Extract the (x, y) coordinate from the center of the cell holding the provided text.  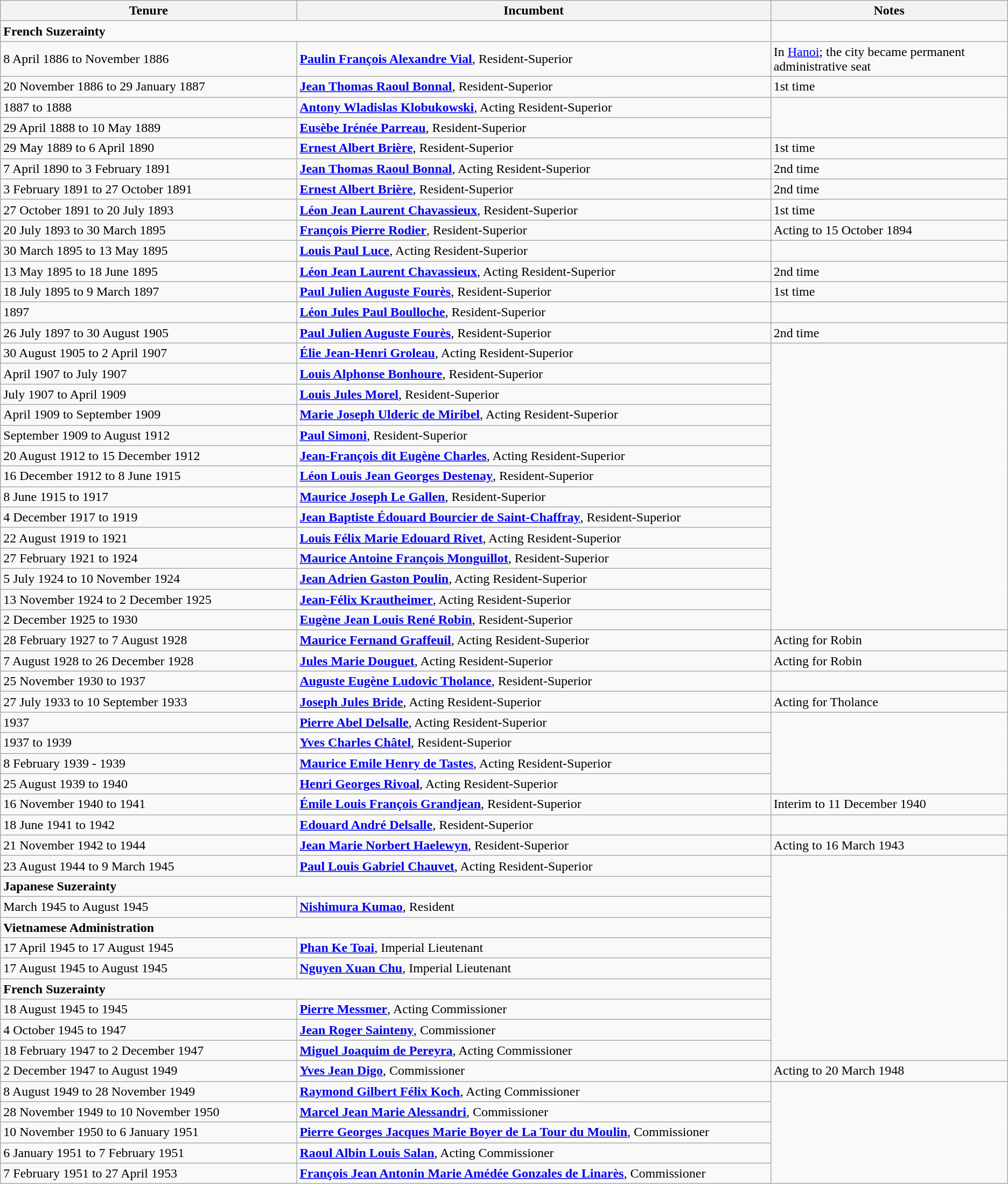
25 August 1939 to 1940 (149, 784)
Jean Thomas Raoul Bonnal, Resident-Superior (534, 87)
Jules Marie Douguet, Acting Resident-Superior (534, 661)
Jean Marie Norbert Haelewyn, Resident-Superior (534, 845)
Louis Jules Morel, Resident-Superior (534, 394)
6 January 1951 to 7 February 1951 (149, 1153)
1887 to 1888 (149, 107)
18 June 1941 to 1942 (149, 825)
Élie Jean-Henri Groleau, Acting Resident-Superior (534, 353)
7 August 1928 to 26 December 1928 (149, 661)
8 February 1939 - 1939 (149, 763)
28 November 1949 to 10 November 1950 (149, 1112)
16 November 1940 to 1941 (149, 804)
16 December 1912 to 8 June 1915 (149, 476)
Jean-Félix Krautheimer, Acting Resident-Superior (534, 600)
Raymond Gilbert Félix Koch, Acting Commissioner (534, 1091)
Japanese Suzerainty (386, 886)
Léon Jean Laurent Chavassieux, Acting Resident-Superior (534, 271)
Miguel Joaquim de Pereyra, Acting Commissioner (534, 1050)
Jean Roger Sainteny, Commissioner (534, 1030)
Phan Ke Toai, Imperial Lieutenant (534, 948)
2 December 1947 to August 1949 (149, 1071)
Pierre Abel Delsalle, Acting Resident-Superior (534, 722)
Jean Baptiste Édouard Bourcier de Saint-Chaffray, Resident-Superior (534, 517)
20 August 1912 to 15 December 1912 (149, 456)
Jean-François dit Eugène Charles, Acting Resident-Superior (534, 456)
3 February 1891 to 27 October 1891 (149, 189)
François Jean Antonin Marie Amédée Gonzales de Linarès, Commissioner (534, 1173)
1897 (149, 312)
Raoul Albin Louis Salan, Acting Commissioner (534, 1153)
Jean Thomas Raoul Bonnal, Acting Resident-Superior (534, 169)
Paul Louis Gabriel Chauvet, Acting Resident-Superior (534, 866)
13 November 1924 to 2 December 1925 (149, 600)
Paulin François Alexandre Vial, Resident-Superior (534, 59)
25 November 1930 to 1937 (149, 681)
18 August 1945 to 1945 (149, 1009)
Acting to 16 March 1943 (889, 845)
April 1909 to September 1909 (149, 415)
Maurice Emile Henry de Tastes, Acting Resident-Superior (534, 763)
20 November 1886 to 29 January 1887 (149, 87)
29 April 1888 to 10 May 1889 (149, 128)
8 August 1949 to 28 November 1949 (149, 1091)
Acting to 20 March 1948 (889, 1071)
Acting for Tholance (889, 702)
Jean Adrien Gaston Poulin, Acting Resident-Superior (534, 579)
27 February 1921 to 1924 (149, 558)
21 November 1942 to 1944 (149, 845)
Interim to 11 December 1940 (889, 804)
Tenure (149, 11)
23 August 1944 to 9 March 1945 (149, 866)
Eusèbe Irénée Parreau, Resident-Superior (534, 128)
Auguste Eugène Ludovic Tholance, Resident-Superior (534, 681)
Edouard André Delsalle, Resident-Superior (534, 825)
April 1907 to July 1907 (149, 374)
Louis Paul Luce, Acting Resident-Superior (534, 250)
Acting to 15 October 1894 (889, 230)
Maurice Joseph Le Gallen, Resident-Superior (534, 497)
4 December 1917 to 1919 (149, 517)
7 February 1951 to 27 April 1953 (149, 1173)
Émile Louis François Grandjean, Resident-Superior (534, 804)
18 July 1895 to 9 March 1897 (149, 292)
27 July 1933 to 10 September 1933 (149, 702)
Yves Charles Châtel, Resident-Superior (534, 743)
July 1907 to April 1909 (149, 394)
8 April 1886 to November 1886 (149, 59)
Nishimura Kumao, Resident (534, 907)
In Hanoi; the city became permanent administrative seat (889, 59)
18 February 1947 to 2 December 1947 (149, 1050)
Léon Jules Paul Boulloche, Resident-Superior (534, 312)
1937 to 1939 (149, 743)
13 May 1895 to 18 June 1895 (149, 271)
Henri Georges Rivoal, Acting Resident-Superior (534, 784)
Incumbent (534, 11)
22 August 1919 to 1921 (149, 538)
Marie Joseph Ulderic de Miribel, Acting Resident-Superior (534, 415)
Nguyen Xuan Chu, Imperial Lieutenant (534, 969)
7 April 1890 to 3 February 1891 (149, 169)
1937 (149, 722)
Eugène Jean Louis René Robin, Resident-Superior (534, 620)
4 October 1945 to 1947 (149, 1030)
10 November 1950 to 6 January 1951 (149, 1132)
Yves Jean Digo, Commissioner (534, 1071)
Marcel Jean Marie Alessandri, Commissioner (534, 1112)
8 June 1915 to 1917 (149, 497)
28 February 1927 to 7 August 1928 (149, 640)
September 1909 to August 1912 (149, 435)
Louis Alphonse Bonhoure, Resident-Superior (534, 374)
17 April 1945 to 17 August 1945 (149, 948)
Joseph Jules Bride, Acting Resident-Superior (534, 702)
Notes (889, 11)
30 August 1905 to 2 April 1907 (149, 353)
Antony Wladislas Klobukowski, Acting Resident-Superior (534, 107)
Maurice Fernand Graffeuil, Acting Resident-Superior (534, 640)
Léon Louis Jean Georges Destenay, Resident-Superior (534, 476)
Paul Simoni, Resident-Superior (534, 435)
20 July 1893 to 30 March 1895 (149, 230)
Pierre Georges Jacques Marie Boyer de La Tour du Moulin, Commissioner (534, 1132)
17 August 1945 to August 1945 (149, 969)
5 July 1924 to 10 November 1924 (149, 579)
March 1945 to August 1945 (149, 907)
26 July 1897 to 30 August 1905 (149, 333)
27 October 1891 to 20 July 1893 (149, 210)
Léon Jean Laurent Chavassieux, Resident-Superior (534, 210)
Pierre Messmer, Acting Commissioner (534, 1009)
Maurice Antoine François Monguillot, Resident-Superior (534, 558)
29 May 1889 to 6 April 1890 (149, 148)
30 March 1895 to 13 May 1895 (149, 250)
Vietnamese Administration (386, 927)
François Pierre Rodier, Resident-Superior (534, 230)
Louis Félix Marie Edouard Rivet, Acting Resident-Superior (534, 538)
2 December 1925 to 1930 (149, 620)
